Provide the (x, y) coordinate of the cell's center where the given text is located.  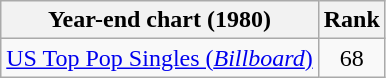
US Top Pop Singles (Billboard) (160, 58)
Year-end chart (1980) (160, 20)
Rank (352, 20)
68 (352, 58)
